Detect which cell encompasses the target text, then output its (X, Y) center coordinate. 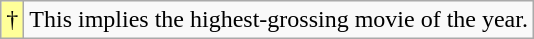
This implies the highest-grossing movie of the year. (279, 20)
† (12, 20)
